From the cell containing the given text, extract its center point as (x, y) coordinate. 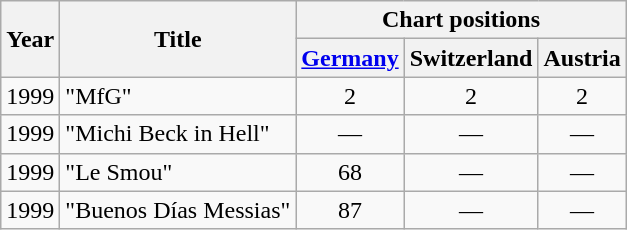
Title (178, 39)
"Buenos Días Messias" (178, 210)
"Michi Beck in Hell" (178, 134)
Year (30, 39)
Germany (350, 58)
"Le Smou" (178, 172)
Chart positions (462, 20)
68 (350, 172)
Austria (582, 58)
87 (350, 210)
"MfG" (178, 96)
Switzerland (471, 58)
